Return (x, y) of the center of cell containing provided text 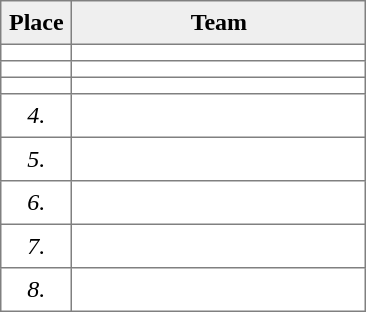
4. (36, 116)
7. (36, 246)
5. (36, 159)
Team (219, 23)
6. (36, 203)
8. (36, 290)
Place (36, 23)
